Identify which cell holds the provided text, then report its [x, y] central coordinate. 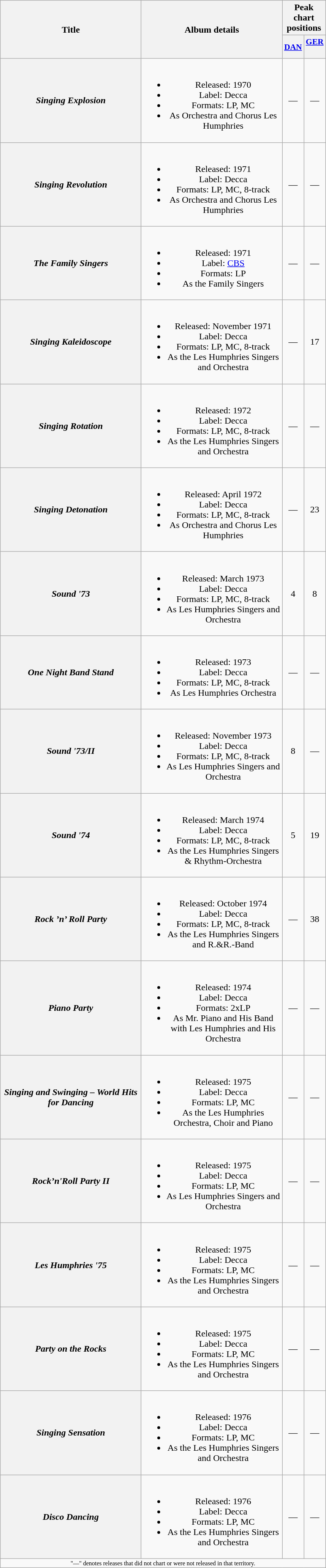
19 [315, 835]
Released: November 1973Label: DeccaFormats: LP, MC, 8-trackAs Les Humphries Singers and Orchestra [212, 751]
Released: 1973Label: DeccaFormats: LP, MC, 8-trackAs Les Humphries Orchestra [212, 672]
Released: 1975Label: DeccaFormats: LP, MCAs the Les Humphries Orchestra, Choir and Piano [212, 1097]
Singing and Swinging – World Hits for Dancing [71, 1097]
Released: March 1974Label: DeccaFormats: LP, MC, 8-trackAs the Les Humphries Singers & Rhythm-Orchestra [212, 835]
Released: 1974Label: DeccaFormats: 2xLPAs Mr. Piano and His Band with Les Humphries and His Orchestra [212, 1008]
38 [315, 919]
Singing Sensation [71, 1432]
Released: 1971Label: DeccaFormats: LP, MC, 8-trackAs Orchestra and Chorus Les Humphries [212, 184]
Singing Detonation [71, 509]
17 [315, 342]
Singing Explosion [71, 100]
Singing Revolution [71, 184]
Rock ’n’ Roll Party [71, 919]
Released: 1975Label: DeccaFormats: LP, MCAs Les Humphries Singers and Orchestra [212, 1181]
Released: March 1973Label: DeccaFormats: LP, MC, 8-trackAs Les Humphries Singers and Orchestra [212, 594]
Released: 1972Label: DeccaFormats: LP, MC, 8-trackAs the Les Humphries Singers and Orchestra [212, 426]
4 [293, 594]
Peak chartpositions [304, 18]
23 [315, 509]
Released: April 1972Label: DeccaFormats: LP, MC, 8-trackAs Orchestra and Chorus Les Humphries [212, 509]
"—" denotes releases that did not chart or were not released in that territory. [163, 1563]
Sound '74 [71, 835]
The Family Singers [71, 263]
Released: 1971Label: CBSFormats: LPAs the Family Singers [212, 263]
Disco Dancing [71, 1517]
Released: October 1974Label: DeccaFormats: LP, MC, 8-trackAs the Les Humphries Singers and R.&R.-Band [212, 919]
Party on the Rocks [71, 1349]
One Night Band Stand [71, 672]
Sound '73 [71, 594]
Released: 1970Label: DeccaFormats: LP, MCAs Orchestra and Chorus Les Humphries [212, 100]
Singing Rotation [71, 426]
DAN [293, 47]
Piano Party [71, 1008]
Released: November 1971Label: DeccaFormats: LP, MC, 8-trackAs the Les Humphries Singers and Orchestra [212, 342]
Les Humphries '75 [71, 1265]
Singing Kaleidoscope [71, 342]
5 [293, 835]
Title [71, 30]
Album details [212, 30]
Rock’n'Roll Party II [71, 1181]
Sound '73/II [71, 751]
GER [315, 47]
